Return the (X, Y) coordinate for the center point of the cell that contains the specified text.  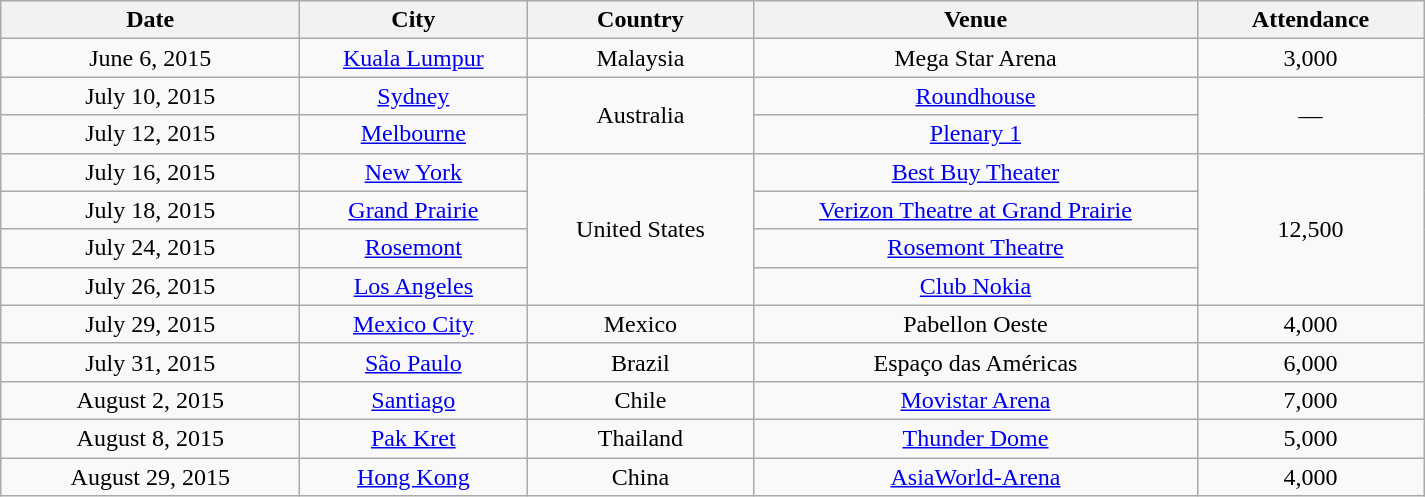
São Paulo (414, 362)
July 29, 2015 (150, 324)
Sydney (414, 96)
— (1310, 115)
Espaço das Américas (976, 362)
Venue (976, 20)
Los Angeles (414, 286)
Mega Star Arena (976, 58)
June 6, 2015 (150, 58)
Attendance (1310, 20)
August 2, 2015 (150, 400)
Date (150, 20)
AsiaWorld-Arena (976, 477)
July 24, 2015 (150, 248)
Movistar Arena (976, 400)
United States (640, 229)
August 29, 2015 (150, 477)
6,000 (1310, 362)
July 16, 2015 (150, 172)
Pak Kret (414, 438)
Hong Kong (414, 477)
July 12, 2015 (150, 134)
July 26, 2015 (150, 286)
Thailand (640, 438)
July 18, 2015 (150, 210)
Club Nokia (976, 286)
Mexico City (414, 324)
Kuala Lumpur (414, 58)
July 31, 2015 (150, 362)
Country (640, 20)
July 10, 2015 (150, 96)
Pabellon Oeste (976, 324)
Malaysia (640, 58)
Grand Prairie (414, 210)
Brazil (640, 362)
Chile (640, 400)
China (640, 477)
3,000 (1310, 58)
Plenary 1 (976, 134)
Best Buy Theater (976, 172)
Rosemont (414, 248)
Thunder Dome (976, 438)
Santiago (414, 400)
Verizon Theatre at Grand Prairie (976, 210)
5,000 (1310, 438)
Rosemont Theatre (976, 248)
Roundhouse (976, 96)
City (414, 20)
New York (414, 172)
Mexico (640, 324)
12,500 (1310, 229)
Melbourne (414, 134)
August 8, 2015 (150, 438)
7,000 (1310, 400)
Australia (640, 115)
